Scan for the cell matching the given text and deliver its (x, y) coordinate at center. 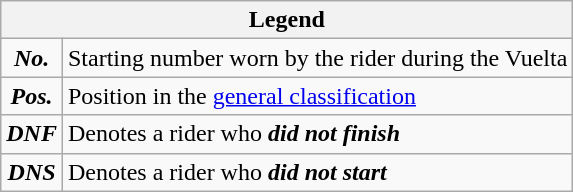
DNF (32, 134)
Pos. (32, 96)
Position in the general classification (317, 96)
Denotes a rider who did not finish (317, 134)
Denotes a rider who did not start (317, 172)
No. (32, 58)
Legend (287, 20)
Starting number worn by the rider during the Vuelta (317, 58)
DNS (32, 172)
